Scan for the cell matching the given text and deliver its (x, y) coordinate at center. 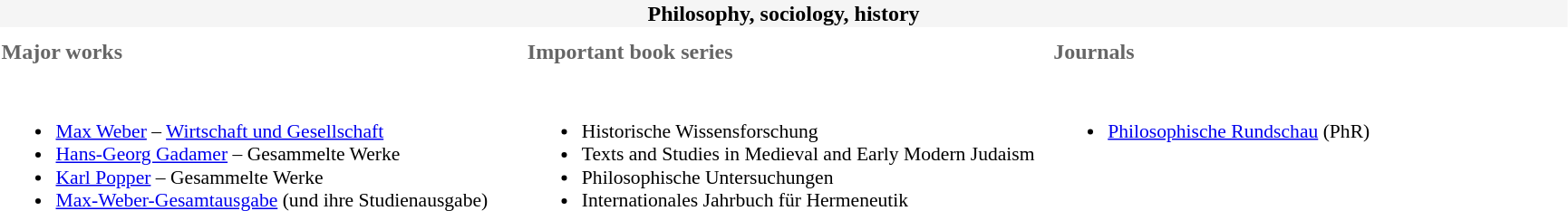
Journals (1310, 52)
Important book series (783, 52)
Major works (257, 52)
Philosophy, sociology, history (783, 14)
